Find where the given text appears and provide that cell's center as (X, Y) coordinate. 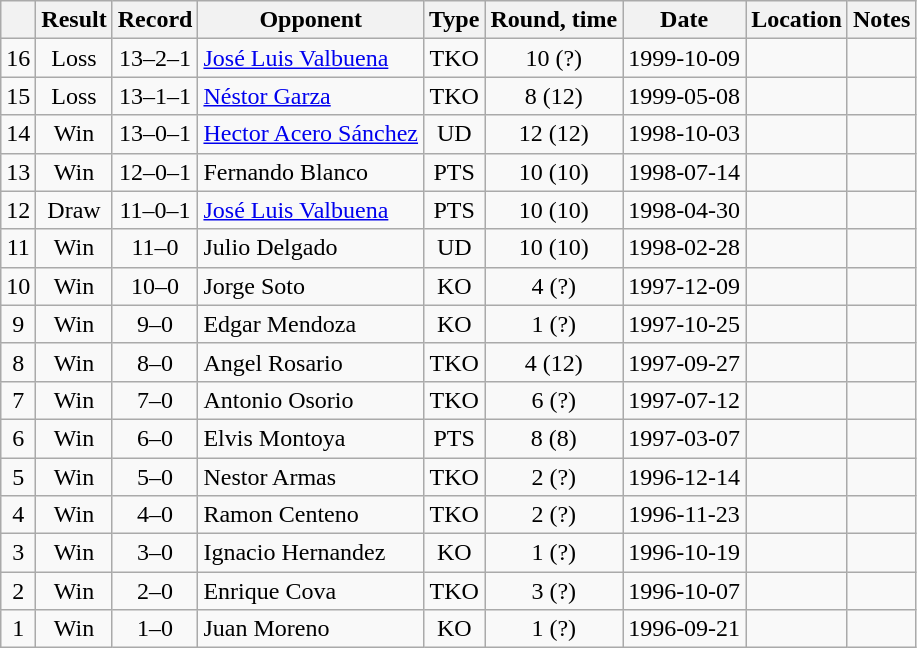
1997-03-07 (684, 438)
16 (18, 58)
Round, time (554, 20)
9 (18, 324)
9–0 (155, 324)
Nestor Armas (311, 477)
10 (?) (554, 58)
Ignacio Hernandez (311, 553)
4 (?) (554, 286)
Elvis Montoya (311, 438)
1 (18, 629)
1998-07-14 (684, 172)
10–0 (155, 286)
Fernando Blanco (311, 172)
1996-10-19 (684, 553)
3 (?) (554, 591)
8 (12) (554, 96)
1997-12-09 (684, 286)
7–0 (155, 400)
Result (74, 20)
1997-09-27 (684, 362)
11–0 (155, 248)
3–0 (155, 553)
2 (18, 591)
Record (155, 20)
15 (18, 96)
4–0 (155, 515)
1997-10-25 (684, 324)
8 (8) (554, 438)
3 (18, 553)
Enrique Cova (311, 591)
5 (18, 477)
Location (797, 20)
1998-02-28 (684, 248)
Angel Rosario (311, 362)
11 (18, 248)
Type (454, 20)
8–0 (155, 362)
Juan Moreno (311, 629)
Jorge Soto (311, 286)
Notes (881, 20)
1996-12-14 (684, 477)
13–1–1 (155, 96)
7 (18, 400)
11–0–1 (155, 210)
1996-09-21 (684, 629)
8 (18, 362)
1999-05-08 (684, 96)
13–2–1 (155, 58)
13–0–1 (155, 134)
6 (18, 438)
12–0–1 (155, 172)
14 (18, 134)
Néstor Garza (311, 96)
1998-04-30 (684, 210)
1996-10-07 (684, 591)
1999-10-09 (684, 58)
Date (684, 20)
Ramon Centeno (311, 515)
Edgar Mendoza (311, 324)
1–0 (155, 629)
Julio Delgado (311, 248)
12 (18, 210)
1998-10-03 (684, 134)
Draw (74, 210)
13 (18, 172)
1997-07-12 (684, 400)
1996-11-23 (684, 515)
Antonio Osorio (311, 400)
4 (12) (554, 362)
Hector Acero Sánchez (311, 134)
6–0 (155, 438)
Opponent (311, 20)
10 (18, 286)
2–0 (155, 591)
5–0 (155, 477)
4 (18, 515)
6 (?) (554, 400)
12 (12) (554, 134)
